Extract the [X, Y] coordinate from the center of the cell holding the provided text.  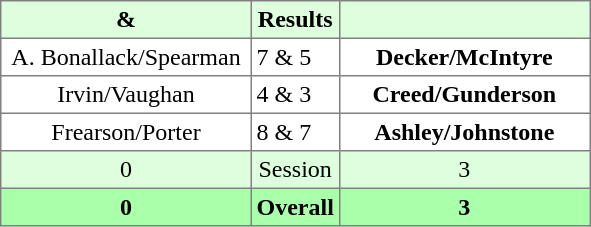
7 & 5 [295, 57]
Session [295, 170]
Ashley/Johnstone [464, 132]
Decker/McIntyre [464, 57]
Creed/Gunderson [464, 95]
& [126, 20]
Frearson/Porter [126, 132]
8 & 7 [295, 132]
A. Bonallack/Spearman [126, 57]
Overall [295, 207]
Irvin/Vaughan [126, 95]
Results [295, 20]
4 & 3 [295, 95]
